Scan for the cell matching the given text and deliver its (x, y) coordinate at center. 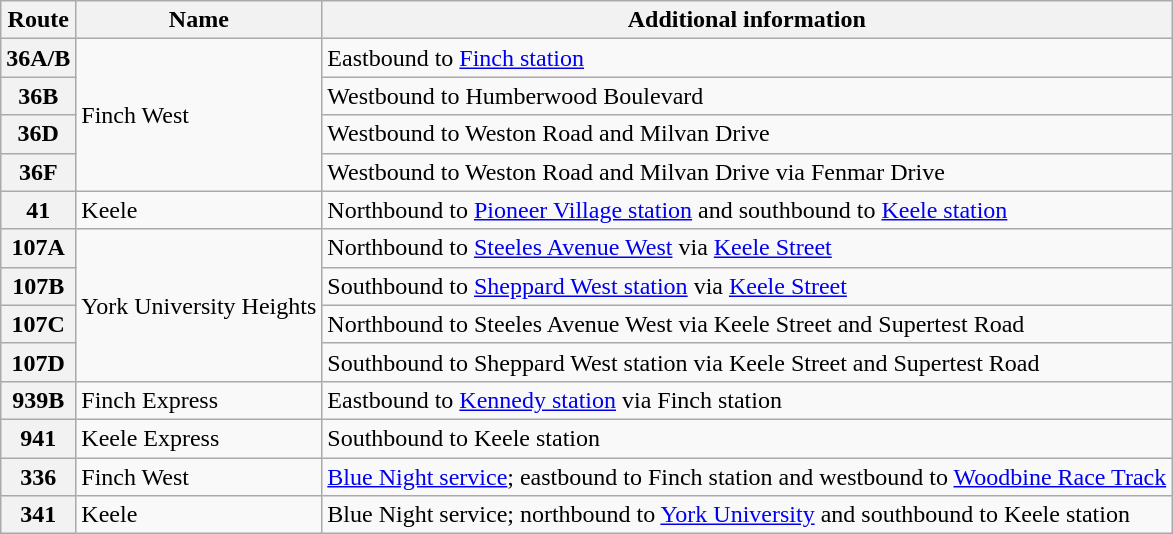
36B (38, 96)
Westbound to Humberwood Boulevard (747, 96)
Westbound to Weston Road and Milvan Drive via Fenmar Drive (747, 172)
Additional information (747, 20)
York University Heights (199, 305)
Northbound to Pioneer Village station and southbound to Keele station (747, 210)
Northbound to Steeles Avenue West via Keele Street and Supertest Road (747, 324)
Finch Express (199, 400)
Blue Night service; northbound to York University and southbound to Keele station (747, 515)
Name (199, 20)
107D (38, 362)
Blue Night service; eastbound to Finch station and westbound to Woodbine Race Track (747, 477)
Eastbound to Finch station (747, 58)
Westbound to Weston Road and Milvan Drive (747, 134)
341 (38, 515)
36A/B (38, 58)
Keele Express (199, 438)
41 (38, 210)
Eastbound to Kennedy station via Finch station (747, 400)
Northbound to Steeles Avenue West via Keele Street (747, 248)
107B (38, 286)
107C (38, 324)
36F (38, 172)
Southbound to Sheppard West station via Keele Street (747, 286)
107A (38, 248)
941 (38, 438)
336 (38, 477)
Southbound to Keele station (747, 438)
36D (38, 134)
Southbound to Sheppard West station via Keele Street and Supertest Road (747, 362)
939B (38, 400)
Route (38, 20)
